From the cell containing the given text, extract its center point as (X, Y) coordinate. 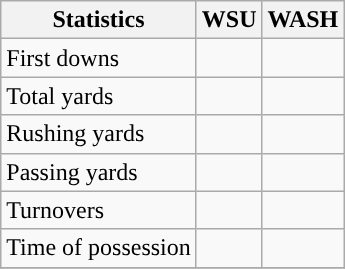
Time of possession (99, 248)
WSU (229, 20)
Statistics (99, 20)
Rushing yards (99, 134)
WASH (303, 20)
Turnovers (99, 210)
First downs (99, 58)
Total yards (99, 96)
Passing yards (99, 172)
